Extract the (x, y) coordinate from the center of the cell holding the provided text.  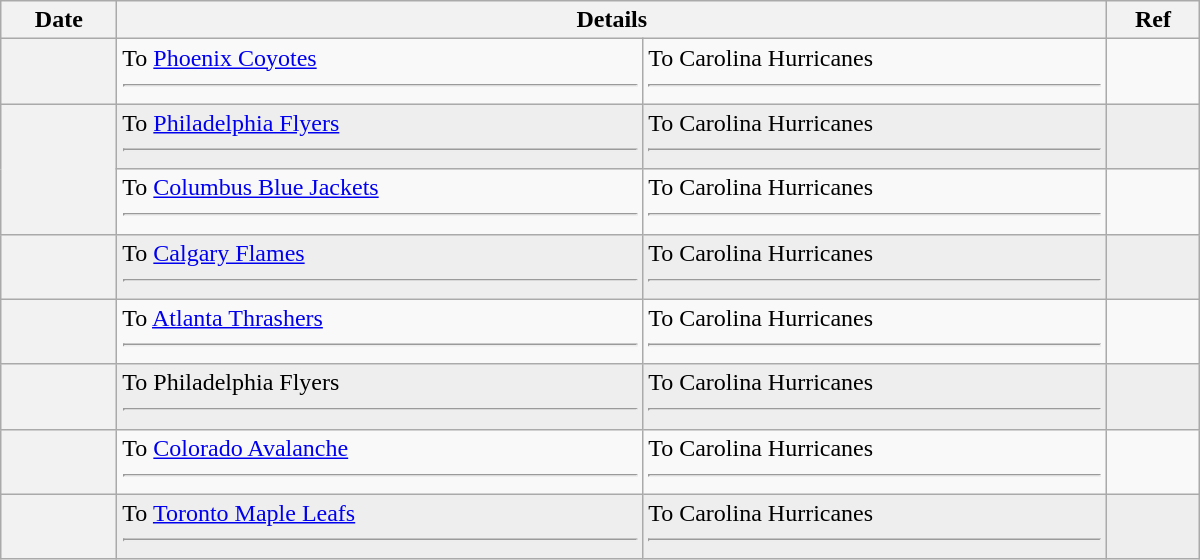
To Colorado Avalanche (380, 462)
To Calgary Flames (380, 266)
To Phoenix Coyotes (380, 72)
Date (59, 20)
To Toronto Maple Leafs (380, 526)
Details (612, 20)
Ref (1154, 20)
To Columbus Blue Jackets (380, 202)
To Atlanta Thrashers (380, 332)
